Scan for the cell matching the given text and deliver its (x, y) coordinate at center. 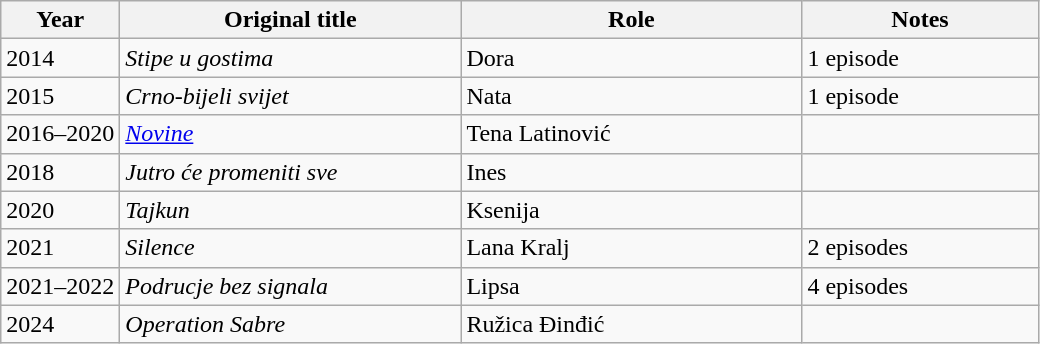
Tajkun (290, 210)
Ružica Đinđić (632, 324)
Nata (632, 96)
Ines (632, 172)
2015 (60, 96)
Silence (290, 248)
Original title (290, 20)
Ksenija (632, 210)
Crno-bijeli svijet (290, 96)
2014 (60, 58)
Novine (290, 134)
Year (60, 20)
2024 (60, 324)
Jutro će promeniti sve (290, 172)
2020 (60, 210)
Notes (920, 20)
2021–2022 (60, 286)
Tena Latinović (632, 134)
Stipe u gostima (290, 58)
Lana Kralj (632, 248)
2021 (60, 248)
Podrucje bez signala (290, 286)
4 episodes (920, 286)
2016–2020 (60, 134)
Operation Sabre (290, 324)
Role (632, 20)
2 episodes (920, 248)
Lipsa (632, 286)
Dora (632, 58)
2018 (60, 172)
